Provide the [x, y] coordinate of the cell's center where the given text is located.  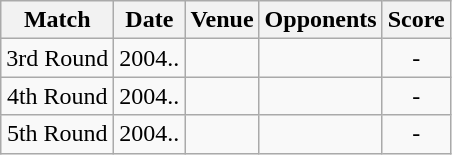
Venue [222, 20]
5th Round [58, 134]
Match [58, 20]
Date [150, 20]
Score [416, 20]
3rd Round [58, 58]
Opponents [320, 20]
4th Round [58, 96]
